Search for the cell housing the specified text and yield its [x, y] center coordinate. 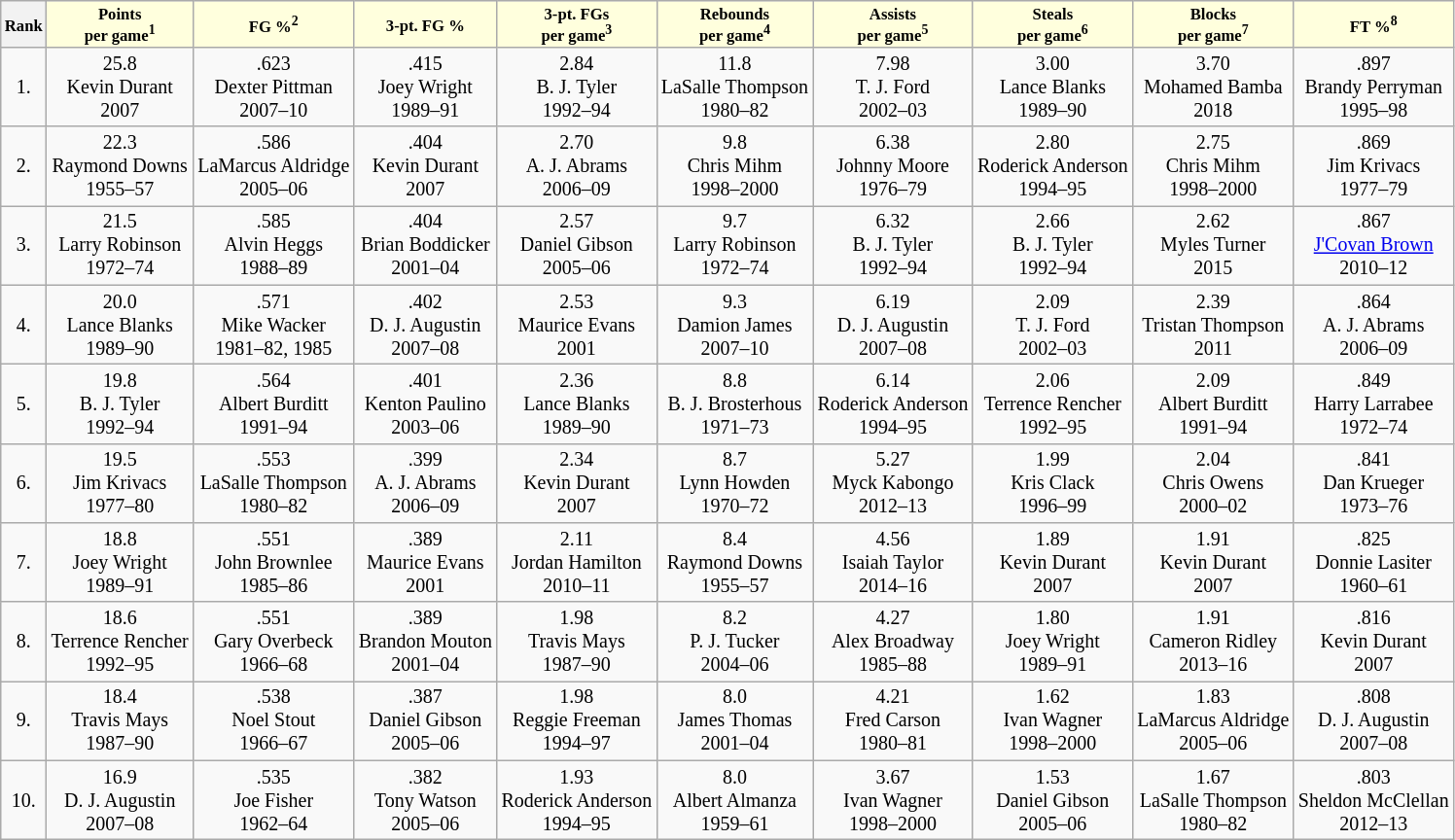
18.6Terrence Rencher1992–95 [121, 642]
2.34Kevin Durant2007 [577, 484]
.535Joe Fisher1962–64 [274, 801]
18.8Joey Wright1989–91 [121, 562]
.808D. J. Augustin2007–08 [1373, 721]
FG %2 [274, 24]
7. [23, 562]
8.8B. J. Brosterhous1971–73 [735, 404]
6.32B. J. Tyler1992–94 [893, 245]
19.8B. J. Tyler1992–94 [121, 404]
1.89Kevin Durant2007 [1052, 562]
2.04Chris Owens2000–02 [1214, 484]
20.0Lance Blanks1989–90 [121, 325]
22.3Raymond Downs1955–57 [121, 167]
5. [23, 404]
.816Kevin Durant2007 [1373, 642]
9.3Damion James2007–10 [735, 325]
1.91Kevin Durant2007 [1214, 562]
Assistsper game5 [893, 24]
2.39Tristan Thompson2011 [1214, 325]
.623Dexter Pittman2007–10 [274, 87]
2.70A. J. Abrams2006–09 [577, 167]
11.8LaSalle Thompson1980–82 [735, 87]
.415Joey Wright1989–91 [426, 87]
Reboundsper game4 [735, 24]
9. [23, 721]
9.7Larry Robinson1972–74 [735, 245]
3.70Mohamed Bamba2018 [1214, 87]
.387Daniel Gibson2005–06 [426, 721]
4. [23, 325]
1.98Travis Mays1987–90 [577, 642]
.585Alvin Heggs1988–89 [274, 245]
2.11Jordan Hamilton2010–11 [577, 562]
.399A. J. Abrams2006–09 [426, 484]
3-pt. FGsper game3 [577, 24]
.382Tony Watson2005–06 [426, 801]
Rank [23, 24]
4.27Alex Broadway1985–88 [893, 642]
.897Brandy Perryman1995–98 [1373, 87]
.551Gary Overbeck1966–68 [274, 642]
6.14Roderick Anderson1994–95 [893, 404]
.571Mike Wacker1981–82, 1985 [274, 325]
8. [23, 642]
7.98T. J. Ford2002–03 [893, 87]
3. [23, 245]
1.83LaMarcus Aldridge2005–06 [1214, 721]
10. [23, 801]
2.80Roderick Anderson1994–95 [1052, 167]
.564Albert Burditt1991–94 [274, 404]
6.19D. J. Augustin2007–08 [893, 325]
.867J'Covan Brown2010–12 [1373, 245]
16.9D. J. Augustin2007–08 [121, 801]
.401Kenton Paulino2003–06 [426, 404]
2.75Chris Mihm1998–2000 [1214, 167]
4.21Fred Carson1980–81 [893, 721]
2.84B. J. Tyler1992–94 [577, 87]
.586LaMarcus Aldridge2005–06 [274, 167]
1. [23, 87]
2.06Terrence Rencher1992–95 [1052, 404]
2.66B. J. Tyler1992–94 [1052, 245]
3.00Lance Blanks1989–90 [1052, 87]
19.5Jim Krivacs1977–80 [121, 484]
1.67LaSalle Thompson1980–82 [1214, 801]
.864A. J. Abrams2006–09 [1373, 325]
1.62Ivan Wagner1998–2000 [1052, 721]
5.27Myck Kabongo2012–13 [893, 484]
.402D. J. Augustin2007–08 [426, 325]
8.2P. J. Tucker2004–06 [735, 642]
FT %8 [1373, 24]
3-pt. FG % [426, 24]
1.80Joey Wright1989–91 [1052, 642]
2.62Myles Turner2015 [1214, 245]
.803Sheldon McClellan2012–13 [1373, 801]
.849Harry Larrabee1972–74 [1373, 404]
.841Dan Krueger1973–76 [1373, 484]
2. [23, 167]
.551John Brownlee1985–86 [274, 562]
.869Jim Krivacs1977–79 [1373, 167]
2.53Maurice Evans2001 [577, 325]
Blocksper game7 [1214, 24]
2.09T. J. Ford2002–03 [1052, 325]
18.4Travis Mays1987–90 [121, 721]
.404Brian Boddicker2001–04 [426, 245]
1.99Kris Clack1996–99 [1052, 484]
8.4Raymond Downs1955–57 [735, 562]
Stealsper game6 [1052, 24]
1.98Reggie Freeman1994–97 [577, 721]
1.91Cameron Ridley2013–16 [1214, 642]
.404Kevin Durant2007 [426, 167]
21.5Larry Robinson1972–74 [121, 245]
2.36Lance Blanks1989–90 [577, 404]
4.56Isaiah Taylor2014–16 [893, 562]
Pointsper game1 [121, 24]
2.09Albert Burditt1991–94 [1214, 404]
2.57Daniel Gibson2005–06 [577, 245]
6.38Johnny Moore1976–79 [893, 167]
1.53Daniel Gibson2005–06 [1052, 801]
8.0Albert Almanza1959–61 [735, 801]
.389Maurice Evans2001 [426, 562]
1.93Roderick Anderson1994–95 [577, 801]
8.7Lynn Howden1970–72 [735, 484]
.389Brandon Mouton2001–04 [426, 642]
8.0James Thomas2001–04 [735, 721]
9.8Chris Mihm1998–2000 [735, 167]
.825Donnie Lasiter1960–61 [1373, 562]
.538Noel Stout1966–67 [274, 721]
3.67Ivan Wagner1998–2000 [893, 801]
25.8Kevin Durant2007 [121, 87]
.553LaSalle Thompson1980–82 [274, 484]
6. [23, 484]
